Provide the [X, Y] coordinate of the cell's center where the given text is located.  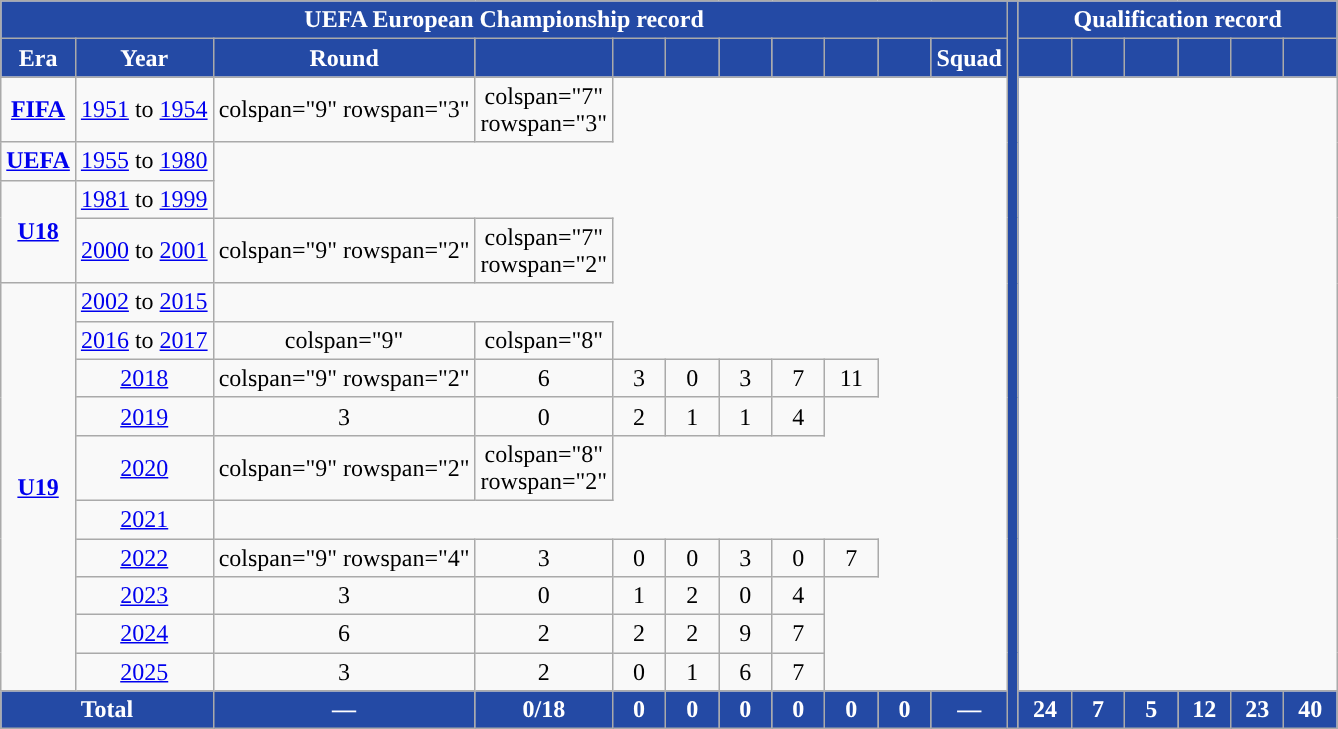
colspan="9" rowspan="3" [344, 110]
colspan="9" [344, 340]
0/18 [544, 710]
UEFA [38, 161]
2002 to 2015 [144, 302]
UEFA European Championship record [504, 20]
Year [144, 58]
2019 [144, 416]
1981 to 1999 [144, 199]
5 [1152, 710]
Qualification record [1177, 20]
2000 to 2001 [144, 250]
U19 [38, 487]
2018 [144, 378]
2025 [144, 672]
9 [746, 634]
FIFA [38, 110]
40 [1310, 710]
12 [1204, 710]
colspan="8" [544, 340]
2020 [144, 468]
Round [344, 58]
2022 [144, 557]
2021 [144, 519]
23 [1258, 710]
Era [38, 58]
colspan="7" rowspan="2" [544, 250]
colspan="7" rowspan="3" [544, 110]
24 [1044, 710]
2016 to 2017 [144, 340]
colspan="9" rowspan="4" [344, 557]
2024 [144, 634]
2023 [144, 596]
1951 to 1954 [144, 110]
1955 to 1980 [144, 161]
U18 [38, 232]
colspan="8" rowspan="2" [544, 468]
Total [107, 710]
11 [852, 378]
Squad [969, 58]
